Capture the cell that displays the provided text and extract its [x, y] central coordinate. 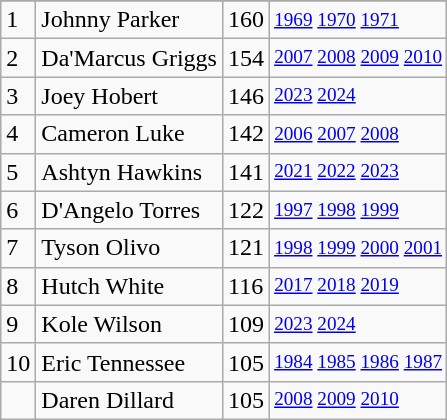
2021 2022 2023 [358, 172]
D'Angelo Torres [130, 210]
154 [246, 58]
2007 2008 2009 2010 [358, 58]
1984 1985 1986 1987 [358, 362]
Da'Marcus Griggs [130, 58]
109 [246, 324]
Tyson Olivo [130, 248]
Hutch White [130, 286]
8 [18, 286]
2008 2009 2010 [358, 400]
142 [246, 134]
10 [18, 362]
146 [246, 96]
Ashtyn Hawkins [130, 172]
122 [246, 210]
160 [246, 20]
1997 1998 1999 [358, 210]
3 [18, 96]
2 [18, 58]
2017 2018 2019 [358, 286]
Kole Wilson [130, 324]
9 [18, 324]
7 [18, 248]
Joey Hobert [130, 96]
6 [18, 210]
141 [246, 172]
Eric Tennessee [130, 362]
Daren Dillard [130, 400]
Johnny Parker [130, 20]
Cameron Luke [130, 134]
121 [246, 248]
1998 1999 2000 2001 [358, 248]
116 [246, 286]
4 [18, 134]
1969 1970 1971 [358, 20]
1 [18, 20]
5 [18, 172]
2006 2007 2008 [358, 134]
